Provide the [X, Y] coordinate of the cell's center where the given text is located.  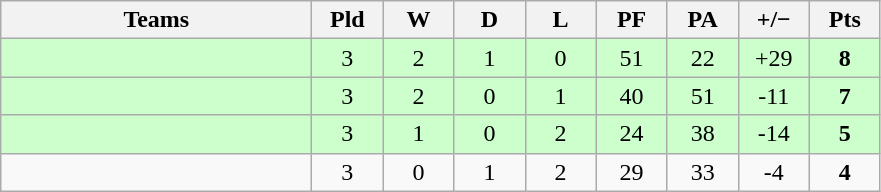
7 [844, 96]
40 [632, 96]
W [418, 20]
Pts [844, 20]
-11 [774, 96]
38 [702, 134]
22 [702, 58]
Teams [156, 20]
-4 [774, 172]
+/− [774, 20]
8 [844, 58]
4 [844, 172]
-14 [774, 134]
29 [632, 172]
D [490, 20]
33 [702, 172]
PA [702, 20]
PF [632, 20]
24 [632, 134]
L [560, 20]
5 [844, 134]
Pld [348, 20]
+29 [774, 58]
